From the cell containing the given text, extract its center point as [X, Y] coordinate. 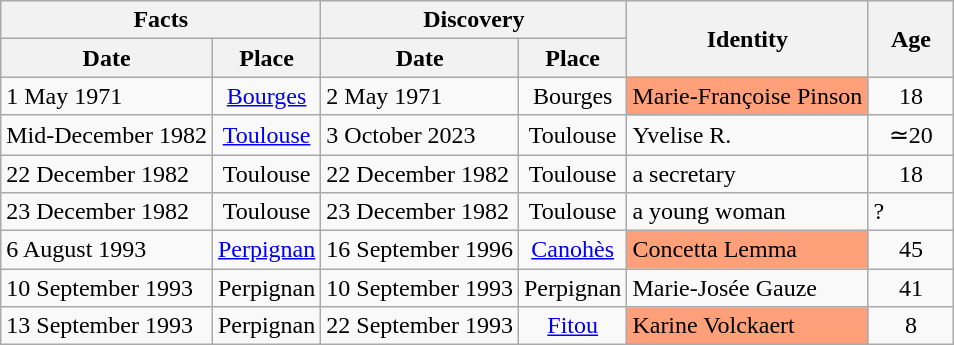
Marie-Josée Gauze [748, 288]
16 September 1996 [420, 250]
Mid-December 1982 [107, 135]
Marie-Françoise Pinson [748, 96]
Fitou [572, 326]
1 May 1971 [107, 96]
Concetta Lemma [748, 250]
2 May 1971 [420, 96]
8 [911, 326]
Discovery [474, 20]
Age [911, 39]
? [911, 212]
41 [911, 288]
a secretary [748, 173]
Yvelise R. [748, 135]
3 October 2023 [420, 135]
a young woman [748, 212]
13 September 1993 [107, 326]
22 September 1993 [420, 326]
Facts [161, 20]
Identity [748, 39]
Karine Volckaert [748, 326]
≃20 [911, 135]
45 [911, 250]
Canohès [572, 250]
6 August 1993 [107, 250]
